Extract the [X, Y] coordinate from the center of the cell holding the provided text.  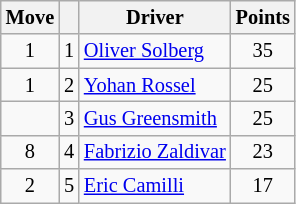
Fabrizio Zaldivar [155, 152]
17 [263, 186]
5 [69, 186]
4 [69, 152]
3 [69, 118]
Move [30, 17]
Eric Camilli [155, 186]
Points [263, 17]
Oliver Solberg [155, 51]
35 [263, 51]
8 [30, 152]
Driver [155, 17]
23 [263, 152]
Gus Greensmith [155, 118]
Yohan Rossel [155, 85]
